Find where the given text appears and provide that cell's center as [x, y] coordinate. 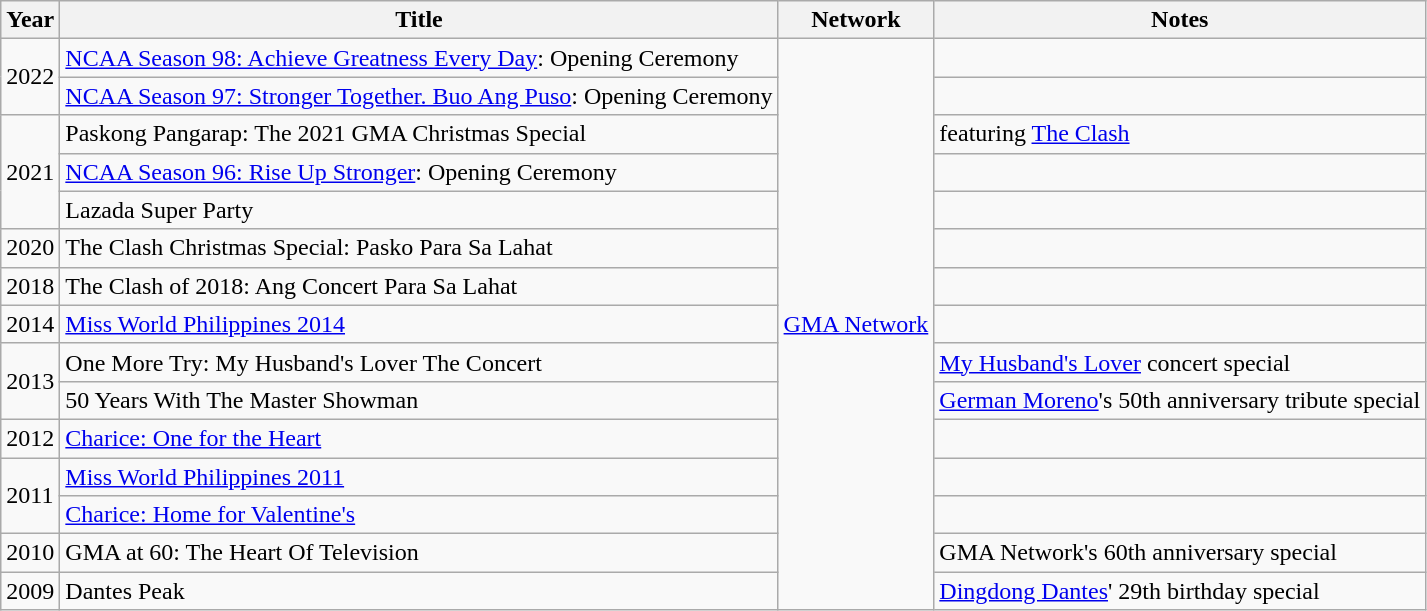
Dingdong Dantes' 29th birthday special [1180, 591]
Miss World Philippines 2011 [419, 477]
One More Try: My Husband's Lover The Concert [419, 362]
50 Years With The Master Showman [419, 400]
2022 [30, 77]
German Moreno's 50th anniversary tribute special [1180, 400]
My Husband's Lover concert special [1180, 362]
2020 [30, 248]
2012 [30, 438]
Paskong Pangarap: The 2021 GMA Christmas Special [419, 134]
Title [419, 20]
GMA at 60: The Heart Of Television [419, 553]
GMA Network's 60th anniversary special [1180, 553]
NCAA Season 98: Achieve Greatness Every Day: Opening Ceremony [419, 58]
2013 [30, 381]
Lazada Super Party [419, 210]
GMA Network [856, 324]
The Clash Christmas Special: Pasko Para Sa Lahat [419, 248]
NCAA Season 97: Stronger Together. Buo Ang Puso: Opening Ceremony [419, 96]
featuring The Clash [1180, 134]
The Clash of 2018: Ang Concert Para Sa Lahat [419, 286]
NCAA Season 96: Rise Up Stronger: Opening Ceremony [419, 172]
2018 [30, 286]
2014 [30, 324]
2021 [30, 172]
Notes [1180, 20]
2011 [30, 496]
Year [30, 20]
Dantes Peak [419, 591]
Network [856, 20]
2010 [30, 553]
Charice: Home for Valentine's [419, 515]
Miss World Philippines 2014 [419, 324]
Charice: One for the Heart [419, 438]
2009 [30, 591]
